Return the (X, Y) coordinate for the center point of the cell that contains the specified text.  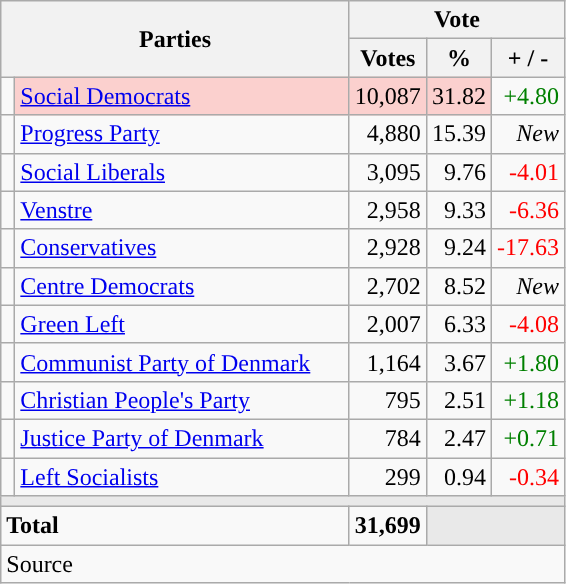
-17.63 (528, 248)
1,164 (388, 362)
Venstre (182, 210)
Social Liberals (182, 172)
2.51 (458, 400)
3,095 (388, 172)
Total (176, 526)
2,702 (388, 286)
31.82 (458, 96)
2,928 (388, 248)
15.39 (458, 134)
2,958 (388, 210)
Centre Democrats (182, 286)
Communist Party of Denmark (182, 362)
2.47 (458, 438)
Justice Party of Denmark (182, 438)
6.33 (458, 324)
784 (388, 438)
+ / - (528, 58)
2,007 (388, 324)
Parties (176, 39)
3.67 (458, 362)
+0.71 (528, 438)
9.76 (458, 172)
31,699 (388, 526)
+1.80 (528, 362)
-4.08 (528, 324)
Left Socialists (182, 477)
0.94 (458, 477)
9.33 (458, 210)
Green Left (182, 324)
299 (388, 477)
10,087 (388, 96)
Source (283, 564)
795 (388, 400)
+4.80 (528, 96)
Conservatives (182, 248)
-6.36 (528, 210)
Progress Party (182, 134)
Vote (456, 20)
% (458, 58)
+1.18 (528, 400)
8.52 (458, 286)
9.24 (458, 248)
-0.34 (528, 477)
4,880 (388, 134)
Social Democrats (182, 96)
Votes (388, 58)
Christian People's Party (182, 400)
-4.01 (528, 172)
